Capture the cell that displays the provided text and extract its [X, Y] central coordinate. 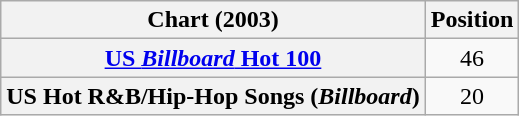
20 [472, 96]
US Hot R&B/Hip-Hop Songs (Billboard) [213, 96]
Chart (2003) [213, 20]
US Billboard Hot 100 [213, 58]
46 [472, 58]
Position [472, 20]
